Identify which cell holds the provided text, then report its (x, y) central coordinate. 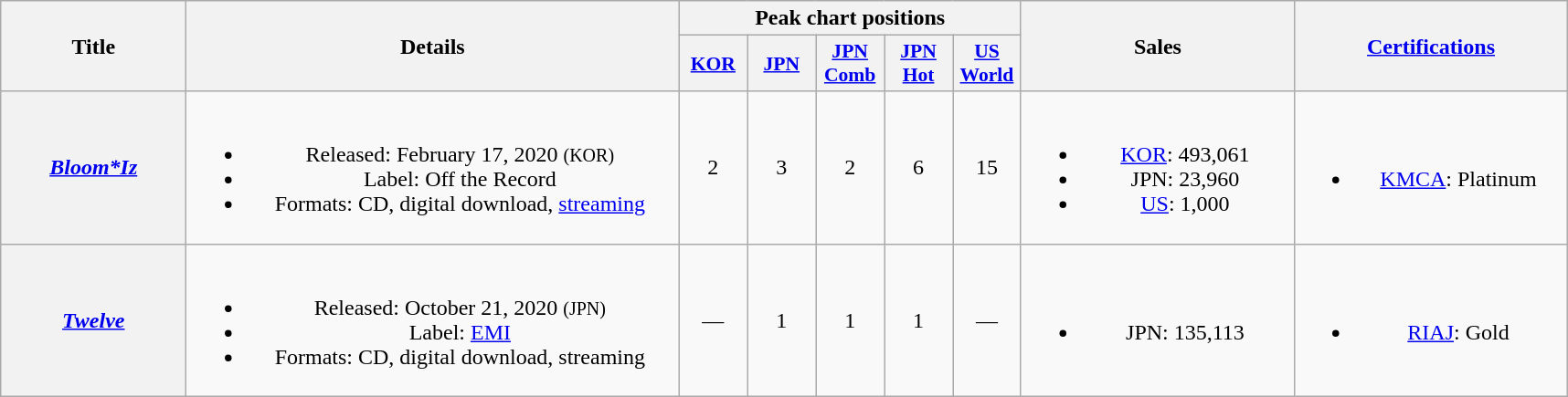
Twelve (93, 319)
RIAJ: Gold (1431, 319)
JPN Hot (919, 64)
Released: October 21, 2020 (JPN)Label: EMIFormats: CD, digital download, streaming (433, 319)
Certifications (1431, 46)
6 (919, 168)
Released: February 17, 2020 (KOR)Label: Off the RecordFormats: CD, digital download, streaming (433, 168)
US World (987, 64)
Bloom*Iz (93, 168)
KMCA: Platinum (1431, 168)
JPNComb (850, 64)
Sales (1157, 46)
KOR (713, 64)
Details (433, 46)
JPN (782, 64)
Title (93, 46)
Peak chart positions (850, 18)
15 (987, 168)
JPN: 135,113 (1157, 319)
KOR: 493,061JPN: 23,960US: 1,000 (1157, 168)
3 (782, 168)
